Provide the (X, Y) coordinate of the cell's center where the given text is located.  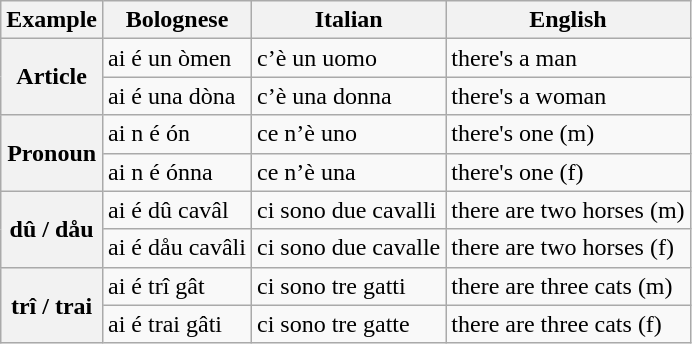
ai é trî gât (176, 286)
Pronoun (52, 153)
ai n é ónna (176, 172)
there's one (f) (568, 172)
ci sono tre gatti (348, 286)
c’è una donna (348, 96)
there's one (m) (568, 134)
Italian (348, 20)
there are two horses (f) (568, 248)
trî / trai (52, 305)
there are two horses (m) (568, 210)
there are three cats (f) (568, 324)
ai é una dòna (176, 96)
c’è un uomo (348, 58)
Bolognese (176, 20)
Article (52, 77)
ai é trai gâti (176, 324)
there's a man (568, 58)
Example (52, 20)
ce n’è uno (348, 134)
ci sono due cavalli (348, 210)
there's a woman (568, 96)
ai é dåu cavâli (176, 248)
ai n é ón (176, 134)
ai é dû cavâl (176, 210)
ci sono tre gatte (348, 324)
English (568, 20)
ci sono due cavalle (348, 248)
ai é un òmen (176, 58)
ce n’è una (348, 172)
there are three cats (m) (568, 286)
dû / dåu (52, 229)
